From the cell containing the given text, extract its center point as [X, Y] coordinate. 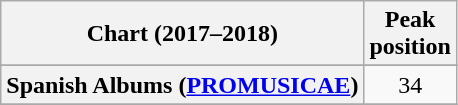
Spanish Albums (PROMUSICAE) [182, 85]
Peakposition [410, 34]
Chart (2017–2018) [182, 34]
34 [410, 85]
